Output the (x, y) coordinate of the center of the cell containing the given text.  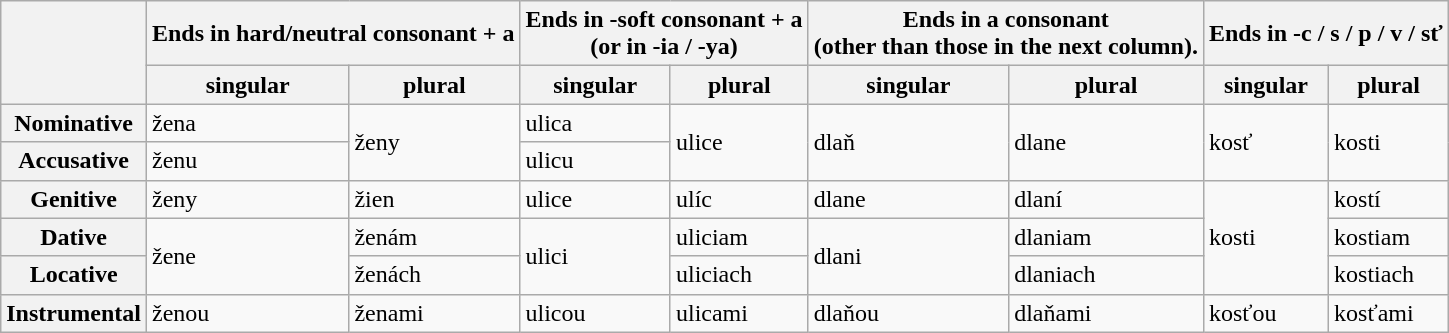
kostiam (1389, 237)
ulicami (739, 313)
ulici (595, 256)
dlaňou (908, 313)
ulicu (595, 161)
ulicou (595, 313)
Instrumental (74, 313)
dlaniach (1106, 275)
ulíc (739, 199)
žene (247, 256)
Genitive (74, 199)
kosťou (1266, 313)
žien (434, 199)
Nominative (74, 123)
Ends in hard/neutral consonant + a (333, 34)
ženám (434, 237)
dlaní (1106, 199)
ženami (434, 313)
kostiach (1389, 275)
ulica (595, 123)
dlaň (908, 142)
ženu (247, 161)
Locative (74, 275)
Accusative (74, 161)
kosťami (1389, 313)
ženou (247, 313)
dlaniam (1106, 237)
kosť (1266, 142)
Dative (74, 237)
Ends in a consonant(other than those in the next column). (1006, 34)
uliciam (739, 237)
Ends in -soft consonant + a(or in -ia / -ya) (664, 34)
Ends in -c / s / p / v / sť (1326, 34)
dlani (908, 256)
žena (247, 123)
dlaňami (1106, 313)
kostí (1389, 199)
uliciach (739, 275)
ženách (434, 275)
